From the cell containing the given text, extract its center point as [X, Y] coordinate. 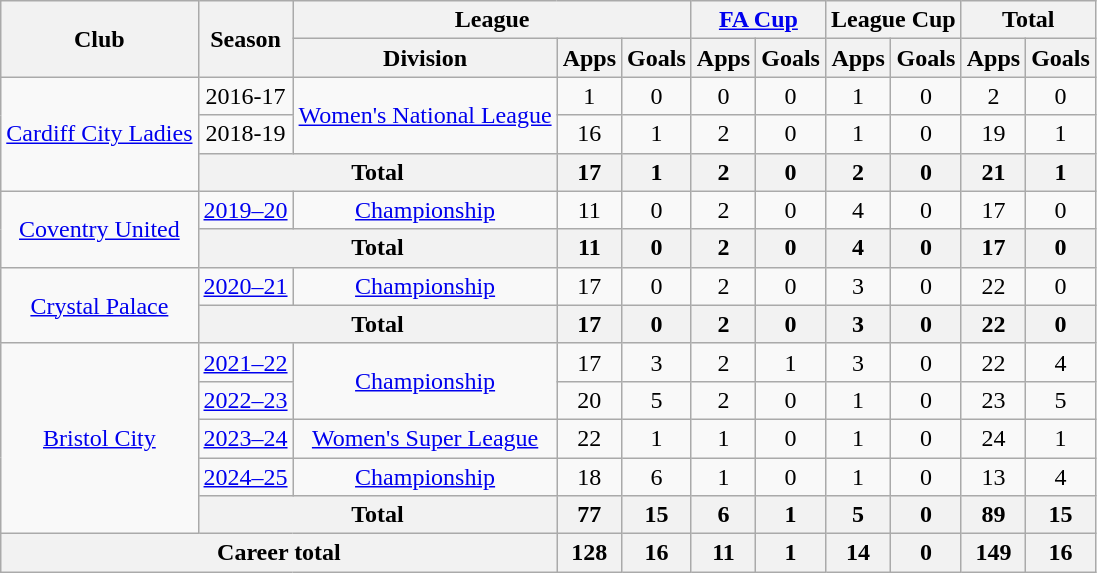
Season [246, 39]
23 [993, 400]
2016-17 [246, 96]
Women's Super League [425, 438]
24 [993, 438]
2022–23 [246, 400]
2020–21 [246, 286]
21 [993, 172]
13 [993, 477]
77 [589, 515]
128 [589, 553]
89 [993, 515]
2021–22 [246, 362]
Bristol City [100, 438]
18 [589, 477]
Cardiff City Ladies [100, 134]
Club [100, 39]
League [492, 20]
FA Cup [758, 20]
149 [993, 553]
20 [589, 400]
Women's National League [425, 115]
Division [425, 58]
2019–20 [246, 210]
2024–25 [246, 477]
2018-19 [246, 134]
Crystal Palace [100, 305]
Coventry United [100, 229]
Career total [279, 553]
2023–24 [246, 438]
League Cup [893, 20]
14 [858, 553]
19 [993, 134]
